Locate the cell with the specified text and output its [X, Y] center coordinate. 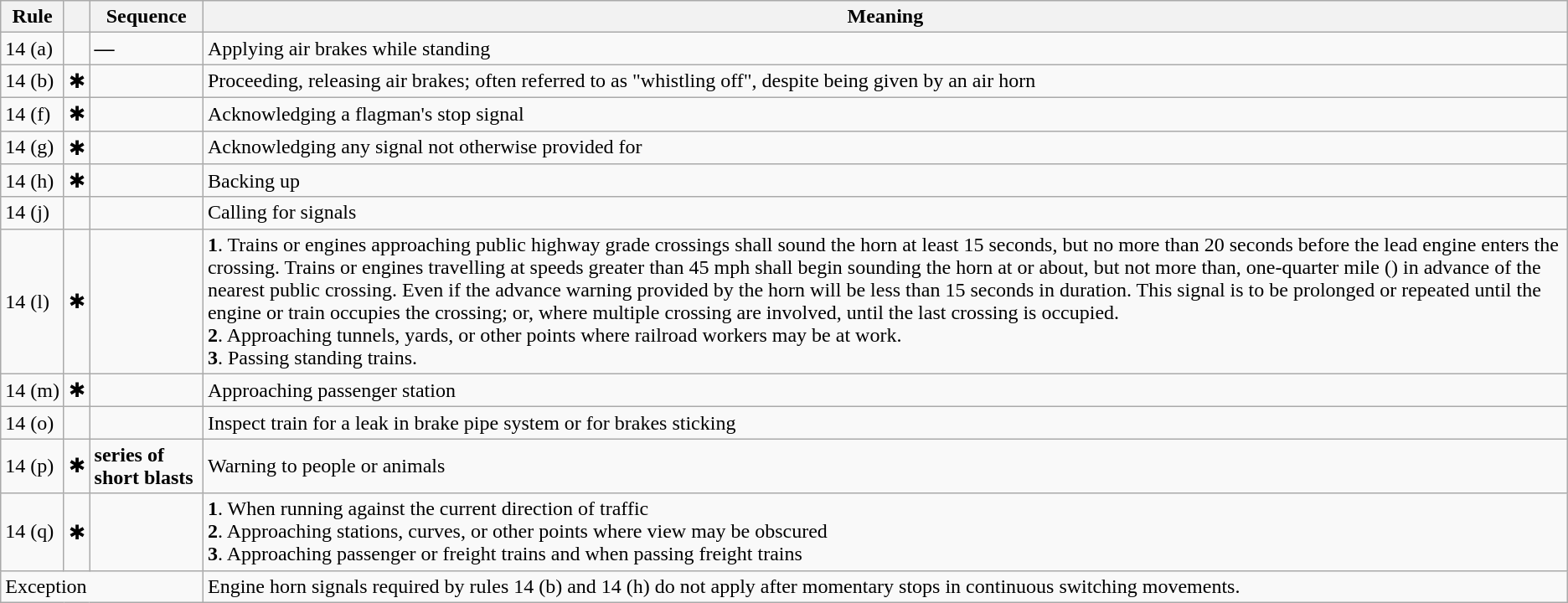
— [146, 49]
Engine horn signals required by rules 14 (b) and 14 (h) do not apply after momentary stops in continuous switching movements. [885, 586]
14 (a) [33, 49]
14 (f) [33, 114]
Approaching passenger station [885, 390]
14 (g) [33, 147]
Backing up [885, 181]
Calling for signals [885, 213]
14 (j) [33, 213]
Meaning [885, 17]
Warning to people or animals [885, 466]
14 (h) [33, 181]
14 (q) [33, 532]
Exception [102, 586]
14 (m) [33, 390]
Sequence [146, 17]
Acknowledging any signal not otherwise provided for [885, 147]
14 (b) [33, 81]
14 (o) [33, 423]
14 (l) [33, 301]
Rule [33, 17]
Acknowledging a flagman's stop signal [885, 114]
Inspect train for a leak in brake pipe system or for brakes sticking [885, 423]
Applying air brakes while standing [885, 49]
Proceeding, releasing air brakes; often referred to as "whistling off", despite being given by an air horn [885, 81]
series of short blasts [146, 466]
14 (p) [33, 466]
